Detect which cell encompasses the target text, then output its [x, y] center coordinate. 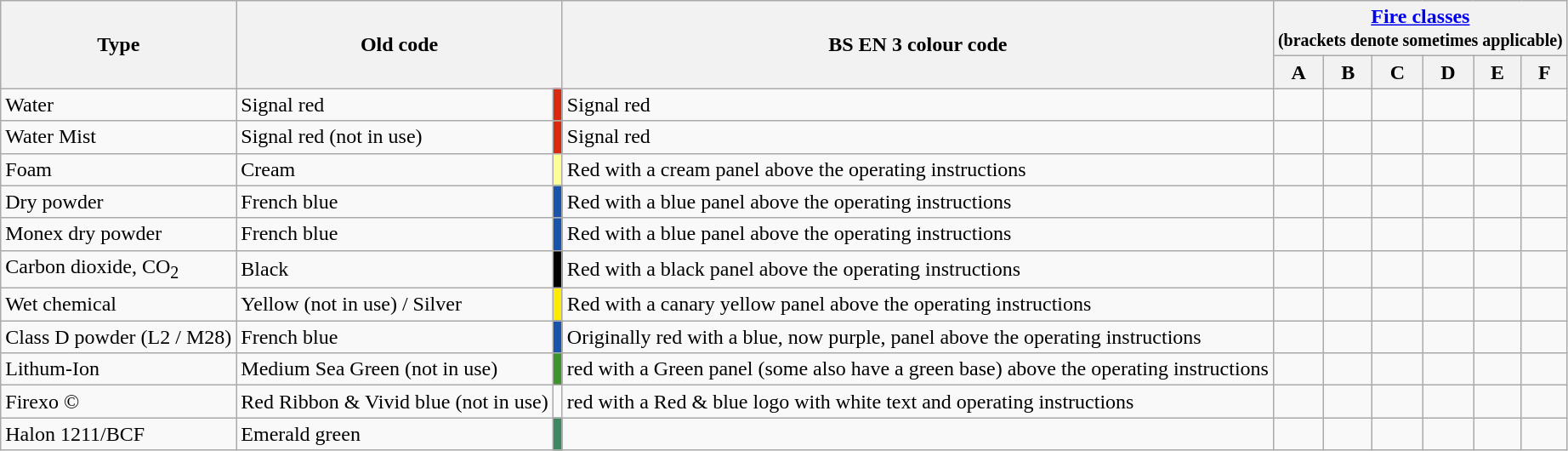
A [1298, 72]
Class D powder (L2 / M28) [119, 337]
Originally red with a blue, now purple, panel above the operating instructions [918, 337]
Lithum-Ion [119, 369]
Old code [400, 44]
Red with a cream panel above the operating instructions [918, 169]
Emerald green [395, 434]
Carbon dioxide, CO2 [119, 269]
Yellow (not in use) / Silver [395, 305]
F [1544, 72]
Red Ribbon & Vivid blue (not in use) [395, 402]
Water Mist [119, 137]
BS EN 3 colour code [918, 44]
C [1398, 72]
Cream [395, 169]
Firexo © [119, 402]
red with a Red & blue logo with white text and operating instructions [918, 402]
B [1349, 72]
Foam [119, 169]
Red with a black panel above the operating instructions [918, 269]
Black [395, 269]
D [1448, 72]
red with a Green panel (some also have a green base) above the operating instructions [918, 369]
Wet chemical [119, 305]
Red with a canary yellow panel above the operating instructions [918, 305]
Type [119, 44]
Monex dry powder [119, 234]
Dry powder [119, 202]
E [1498, 72]
Halon 1211/BCF [119, 434]
Signal red (not in use) [395, 137]
Water [119, 105]
Medium Sea Green (not in use) [395, 369]
Fire classes(brackets denote sometimes applicable) [1420, 29]
